Return (x, y) of the center of cell containing provided text 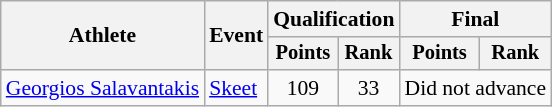
109 (302, 88)
33 (369, 88)
Did not advance (475, 88)
Final (475, 19)
Event (236, 36)
Georgios Salavantakis (102, 88)
Athlete (102, 36)
Skeet (236, 88)
Qualification (334, 19)
